Search for the cell housing the specified text and yield its (X, Y) center coordinate. 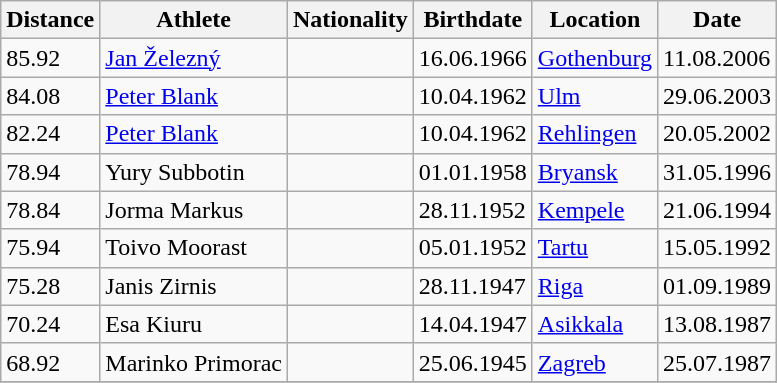
13.08.1987 (718, 324)
Kempele (594, 210)
Distance (50, 20)
11.08.2006 (718, 58)
01.09.1989 (718, 286)
Nationality (350, 20)
78.84 (50, 210)
Date (718, 20)
Rehlingen (594, 134)
Jan Železný (194, 58)
28.11.1947 (472, 286)
31.05.1996 (718, 172)
16.06.1966 (472, 58)
70.24 (50, 324)
21.06.1994 (718, 210)
Athlete (194, 20)
Tartu (594, 248)
Yury Subbotin (194, 172)
15.05.1992 (718, 248)
75.28 (50, 286)
Bryansk (594, 172)
14.04.1947 (472, 324)
Zagreb (594, 362)
75.94 (50, 248)
78.94 (50, 172)
Janis Zirnis (194, 286)
Jorma Markus (194, 210)
Ulm (594, 96)
85.92 (50, 58)
Esa Kiuru (194, 324)
05.01.1952 (472, 248)
Asikkala (594, 324)
Marinko Primorac (194, 362)
20.05.2002 (718, 134)
25.06.1945 (472, 362)
84.08 (50, 96)
Birthdate (472, 20)
Gothenburg (594, 58)
29.06.2003 (718, 96)
01.01.1958 (472, 172)
28.11.1952 (472, 210)
Riga (594, 286)
68.92 (50, 362)
25.07.1987 (718, 362)
82.24 (50, 134)
Toivo Moorast (194, 248)
Location (594, 20)
